Capture the cell that displays the provided text and extract its [x, y] central coordinate. 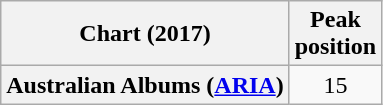
15 [335, 85]
Chart (2017) [145, 34]
Australian Albums (ARIA) [145, 85]
Peakposition [335, 34]
